Detect which cell encompasses the target text, then output its [x, y] center coordinate. 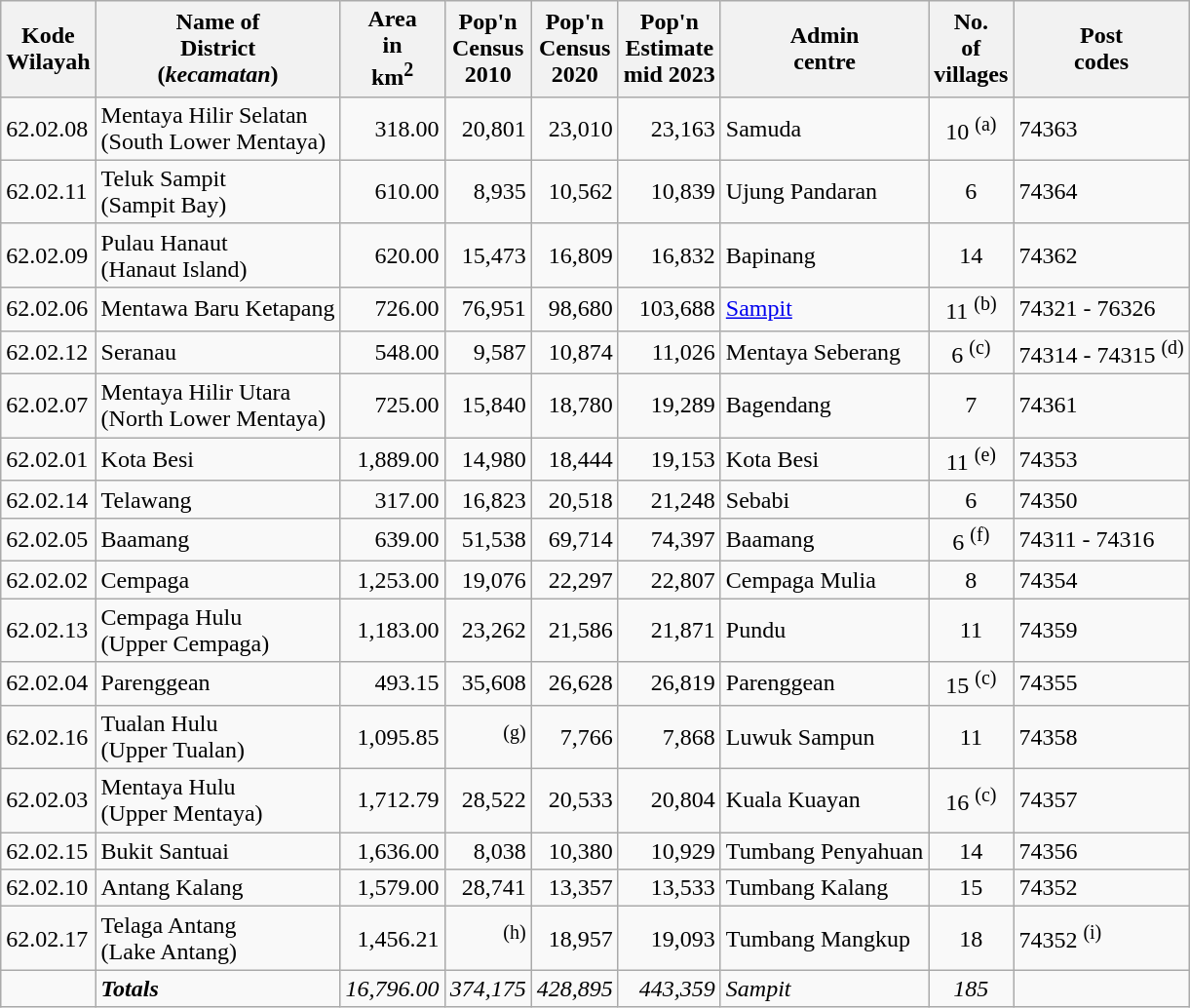
10,839 [669, 191]
74352 (i) [1101, 938]
26,628 [575, 684]
1,095.85 [392, 737]
10,380 [575, 851]
7,766 [575, 737]
No.ofvillages [971, 49]
Area inkm2 [392, 49]
Kode Wilayah [49, 49]
19,153 [669, 460]
Mentawa Baru Ketapang [218, 308]
74314 - 74315 (d) [1101, 353]
15,473 [487, 255]
Name ofDistrict(kecamatan) [218, 49]
23,262 [487, 630]
62.02.14 [49, 499]
74311 - 74316 [1101, 540]
62.02.06 [49, 308]
Tualan Hulu (Upper Tualan) [218, 737]
Pop'nCensus2010 [487, 49]
62.02.03 [49, 801]
62.02.15 [49, 851]
10,874 [575, 353]
20,533 [575, 801]
74357 [1101, 801]
6 (c) [971, 353]
69,714 [575, 540]
62.02.05 [49, 540]
51,538 [487, 540]
62.02.08 [49, 129]
74352 [1101, 888]
317.00 [392, 499]
1,636.00 [392, 851]
18,444 [575, 460]
16,823 [487, 499]
74,397 [669, 540]
74359 [1101, 630]
62.02.13 [49, 630]
74358 [1101, 737]
1,579.00 [392, 888]
493.15 [392, 684]
19,093 [669, 938]
Totals [218, 989]
62.02.01 [49, 460]
74350 [1101, 499]
6 (f) [971, 540]
Pundu [825, 630]
21,586 [575, 630]
Teluk Sampit (Sampit Bay) [218, 191]
22,297 [575, 580]
16 (c) [971, 801]
Ujung Pandaran [825, 191]
20,518 [575, 499]
62.02.02 [49, 580]
20,801 [487, 129]
15,840 [487, 406]
62.02.10 [49, 888]
Seranau [218, 353]
28,741 [487, 888]
(h) [487, 938]
Cempaga Hulu (Upper Cempaga) [218, 630]
185 [971, 989]
62.02.04 [49, 684]
Cempaga [218, 580]
19,289 [669, 406]
Mentaya Hulu (Upper Mentaya) [218, 801]
Pop'nEstimatemid 2023 [669, 49]
428,895 [575, 989]
13,357 [575, 888]
23,010 [575, 129]
14,980 [487, 460]
9,587 [487, 353]
Antang Kalang [218, 888]
Tumbang Penyahuan [825, 851]
98,680 [575, 308]
21,871 [669, 630]
Tumbang Mangkup [825, 938]
(g) [487, 737]
1,889.00 [392, 460]
74362 [1101, 255]
Mentaya Seberang [825, 353]
11 (b) [971, 308]
Pop'nCensus2020 [575, 49]
Kuala Kuayan [825, 801]
74321 - 76326 [1101, 308]
15 (c) [971, 684]
Bukit Santuai [218, 851]
15 [971, 888]
23,163 [669, 129]
443,359 [669, 989]
103,688 [669, 308]
Luwuk Sampun [825, 737]
62.02.17 [49, 938]
Admincentre [825, 49]
639.00 [392, 540]
16,832 [669, 255]
74363 [1101, 129]
Telawang [218, 499]
11,026 [669, 353]
8,935 [487, 191]
21,248 [669, 499]
7,868 [669, 737]
74353 [1101, 460]
26,819 [669, 684]
Postcodes [1101, 49]
1,456.21 [392, 938]
1,712.79 [392, 801]
16,796.00 [392, 989]
318.00 [392, 129]
62.02.12 [49, 353]
Pulau Hanaut (Hanaut Island) [218, 255]
1,253.00 [392, 580]
8,038 [487, 851]
610.00 [392, 191]
725.00 [392, 406]
62.02.16 [49, 737]
374,175 [487, 989]
74356 [1101, 851]
62.02.07 [49, 406]
62.02.11 [49, 191]
1,183.00 [392, 630]
20,804 [669, 801]
18,957 [575, 938]
11 (e) [971, 460]
74364 [1101, 191]
74361 [1101, 406]
16,809 [575, 255]
7 [971, 406]
Samuda [825, 129]
18,780 [575, 406]
74354 [1101, 580]
Bapinang [825, 255]
10,929 [669, 851]
62.02.09 [49, 255]
Mentaya Hilir Selatan (South Lower Mentaya) [218, 129]
548.00 [392, 353]
8 [971, 580]
Telaga Antang (Lake Antang) [218, 938]
Sebabi [825, 499]
10,562 [575, 191]
Tumbang Kalang [825, 888]
Cempaga Mulia [825, 580]
28,522 [487, 801]
19,076 [487, 580]
Bagendang [825, 406]
18 [971, 938]
76,951 [487, 308]
35,608 [487, 684]
22,807 [669, 580]
74355 [1101, 684]
Mentaya Hilir Utara (North Lower Mentaya) [218, 406]
10 (a) [971, 129]
726.00 [392, 308]
13,533 [669, 888]
620.00 [392, 255]
